Scan for the cell matching the given text and deliver its (x, y) coordinate at center. 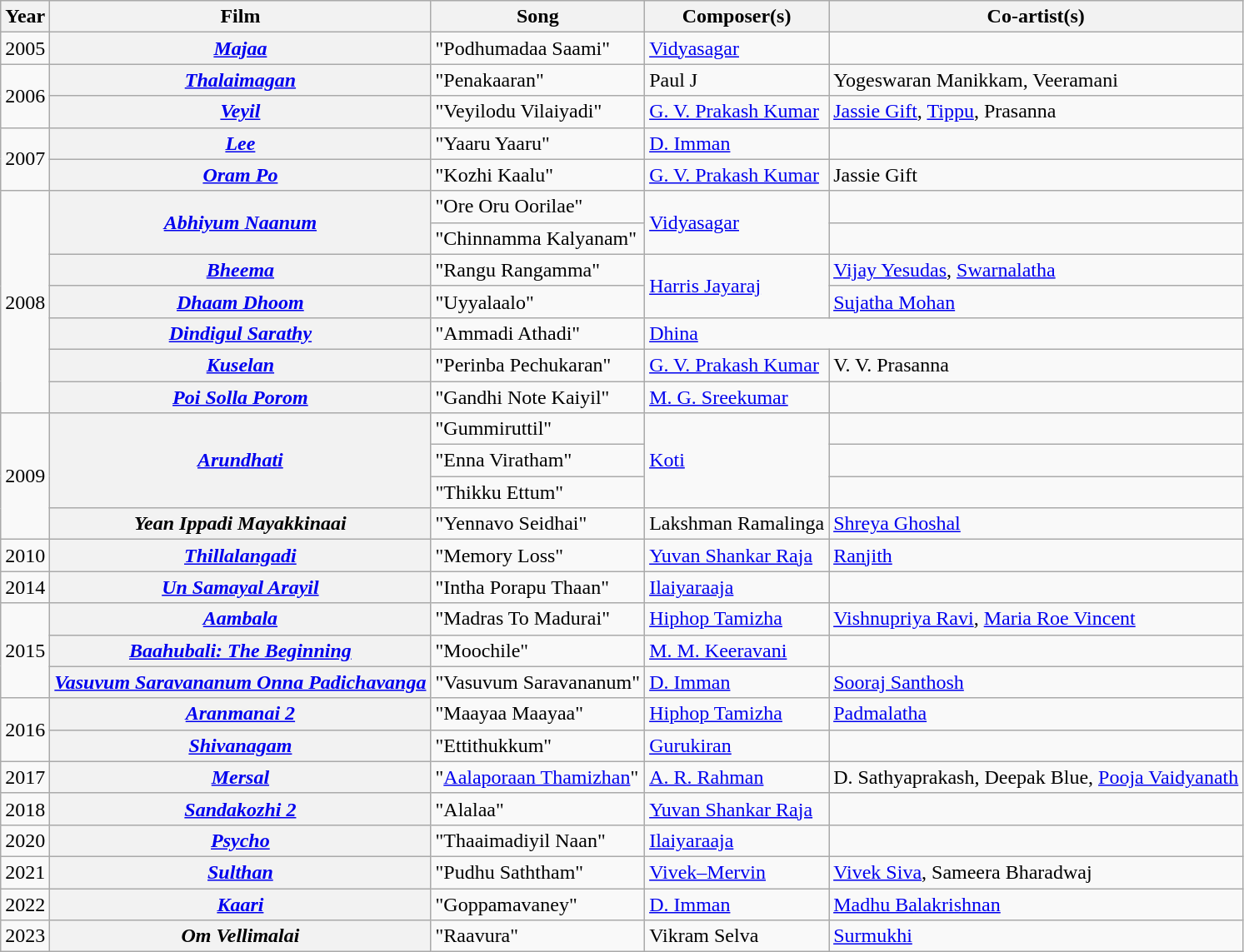
2005 (25, 48)
Kuselan (240, 365)
Vivek Siva, Sameera Bharadwaj (1037, 872)
2007 (25, 159)
Un Samayal Arayil (240, 587)
"Goppamavaney" (538, 904)
Harris Jayaraj (737, 286)
Gurukiran (737, 745)
Year (25, 17)
"Alalaa" (538, 809)
Composer(s) (737, 17)
Madhu Balakrishnan (1037, 904)
"Uyyalaalo" (538, 302)
Oram Po (240, 175)
M. M. Keeravani (737, 650)
Psycho (240, 840)
Padmalatha (1037, 714)
"Thikku Ettum" (538, 492)
Dindigul Sarathy (240, 333)
2020 (25, 840)
Jassie Gift, Tippu, Prasanna (1037, 112)
Om Vellimalai (240, 936)
Veyil (240, 112)
Co-artist(s) (1037, 17)
"Ettithukkum" (538, 745)
D. Sathyaprakash, Deepak Blue, Pooja Vaidyanath (1037, 777)
2014 (25, 587)
"Podhumadaa Saami" (538, 48)
2021 (25, 872)
"Thaaimadiyil Naan" (538, 840)
Aambala (240, 619)
Sulthan (240, 872)
2017 (25, 777)
Kaari (240, 904)
"Veyilodu Vilaiyadi" (538, 112)
Bheema (240, 270)
Thalaimagan (240, 80)
"Vasuvum Saravananum" (538, 682)
V. V. Prasanna (1037, 365)
Lakshman Ramalinga (737, 524)
"Gandhi Note Kaiyil" (538, 397)
"Memory Loss" (538, 556)
Song (538, 17)
"Perinba Pechukaran" (538, 365)
Vivek–Mervin (737, 872)
Jassie Gift (1037, 175)
Majaa (240, 48)
Poi Solla Porom (240, 397)
"Rangu Rangamma" (538, 270)
"Madras To Madurai" (538, 619)
2008 (25, 302)
Mersal (240, 777)
2009 (25, 476)
"Penakaaran" (538, 80)
A. R. Rahman (737, 777)
Vishnupriya Ravi, Maria Roe Vincent (1037, 619)
Abhiyum Naanum (240, 222)
2018 (25, 809)
Thillalangadi (240, 556)
"Intha Porapu Thaan" (538, 587)
Baahubali: The Beginning (240, 650)
Aranmanai 2 (240, 714)
Vasuvum Saravananum Onna Padichavanga (240, 682)
"Pudhu Saththam" (538, 872)
Shivanagam (240, 745)
Yogeswaran Manikkam, Veeramani (1037, 80)
Sujatha Mohan (1037, 302)
"Maayaa Maayaa" (538, 714)
"Enna Viratham" (538, 461)
Surmukhi (1037, 936)
Vikram Selva (737, 936)
2010 (25, 556)
Sandakozhi 2 (240, 809)
2022 (25, 904)
"Yennavo Seidhai" (538, 524)
"Ammadi Athadi" (538, 333)
Ranjith (1037, 556)
"Ore Oru Oorilae" (538, 207)
Vijay Yesudas, Swarnalatha (1037, 270)
2015 (25, 650)
Sooraj Santhosh (1037, 682)
M. G. Sreekumar (737, 397)
"Kozhi Kaalu" (538, 175)
Arundhati (240, 461)
"Moochile" (538, 650)
"Yaaru Yaaru" (538, 143)
2016 (25, 730)
Paul J (737, 80)
"Gummiruttil" (538, 429)
Yean Ippadi Mayakkinaai (240, 524)
Film (240, 17)
"Raavura" (538, 936)
Shreya Ghoshal (1037, 524)
Lee (240, 143)
Koti (737, 461)
Dhaam Dhoom (240, 302)
Dhina (944, 333)
2006 (25, 96)
2023 (25, 936)
"Chinnamma Kalyanam" (538, 238)
"Aalaporaan Thamizhan" (538, 777)
